Pinpoint the cell where the given text exists, returning its [X, Y] midpoint coordinate. 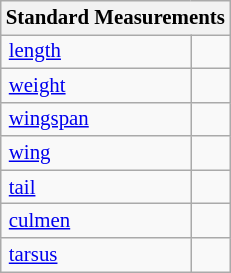
tarsus [96, 255]
weight [96, 85]
culmen [96, 221]
Standard Measurements [116, 18]
length [96, 51]
wing [96, 153]
wingspan [96, 119]
tail [96, 187]
